Provide the [X, Y] coordinate of the cell's center where the given text is located.  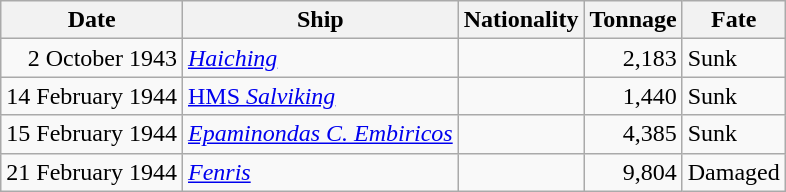
Date [92, 20]
Epaminondas C. Embiricos [320, 134]
Nationality [521, 20]
2 October 1943 [92, 58]
1,440 [633, 96]
4,385 [633, 134]
HMS Salviking [320, 96]
14 February 1944 [92, 96]
Fate [734, 20]
9,804 [633, 172]
15 February 1944 [92, 134]
Damaged [734, 172]
Tonnage [633, 20]
Haiching [320, 58]
Fenris [320, 172]
2,183 [633, 58]
Ship [320, 20]
21 February 1944 [92, 172]
